Pinpoint the cell where the given text exists, returning its [X, Y] midpoint coordinate. 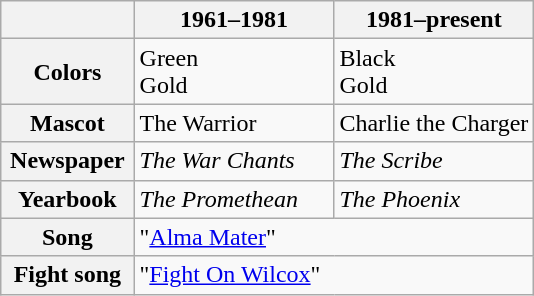
The Promethean [234, 199]
The Scribe [434, 161]
"Alma Mater" [334, 237]
Green Gold [234, 72]
Song [68, 237]
The Warrior [234, 123]
Yearbook [68, 199]
1981–present [434, 20]
Colors [68, 72]
Newspaper [68, 161]
The War Chants [234, 161]
1961–1981 [234, 20]
The Phoenix [434, 199]
"Fight On Wilcox" [334, 275]
Charlie the Charger [434, 123]
Black Gold [434, 72]
Mascot [68, 123]
Fight song [68, 275]
